Find where the given text appears and provide that cell's center as [X, Y] coordinate. 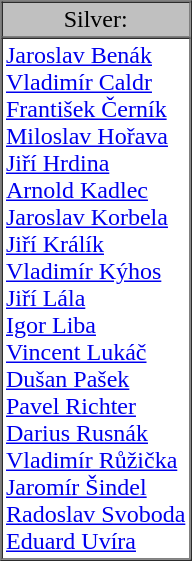
Silver: [96, 20]
